Locate the cell with the specified text and output its (X, Y) center coordinate. 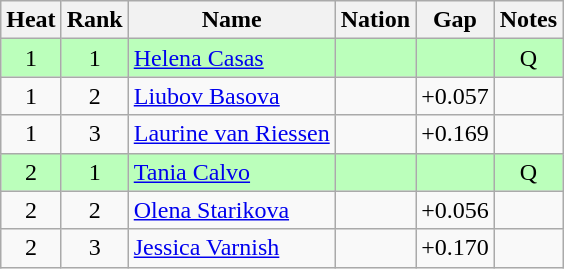
Tania Calvo (232, 172)
Olena Starikova (232, 210)
+0.169 (456, 134)
Name (232, 20)
+0.170 (456, 248)
+0.057 (456, 96)
Jessica Varnish (232, 248)
Heat (31, 20)
Liubov Basova (232, 96)
Helena Casas (232, 58)
Rank (94, 20)
Gap (456, 20)
Nation (375, 20)
Laurine van Riessen (232, 134)
+0.056 (456, 210)
Notes (528, 20)
